Return [X, Y] of the center of cell containing provided text 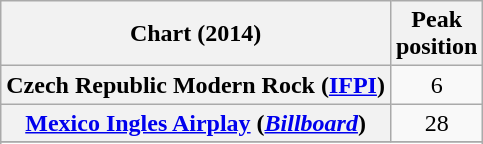
Chart (2014) [196, 34]
Czech Republic Modern Rock (IFPI) [196, 85]
Mexico Ingles Airplay (Billboard) [196, 123]
28 [436, 123]
6 [436, 85]
Peakposition [436, 34]
